Return [x, y] of the center of cell containing provided text 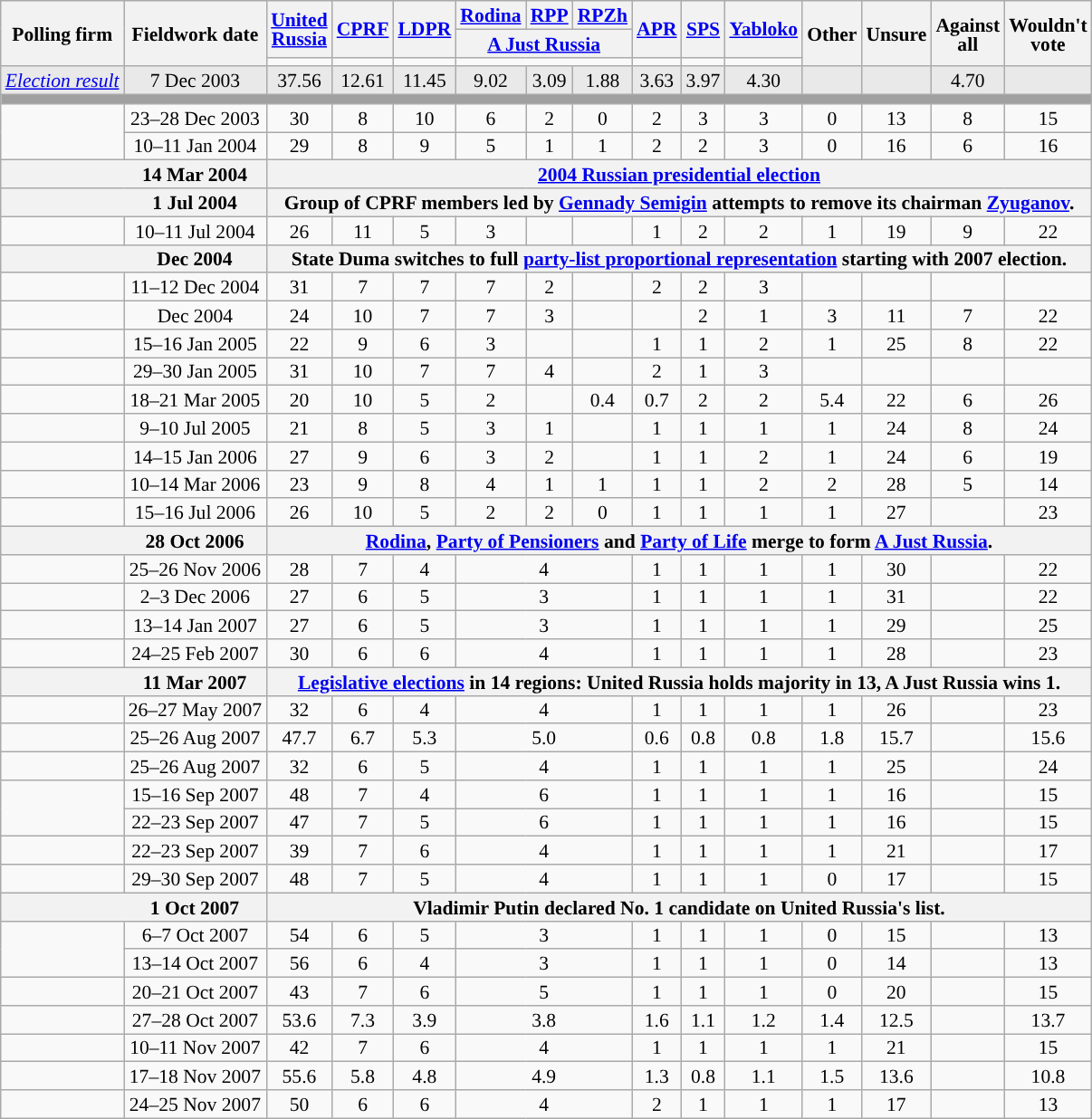
10.8 [1049, 1076]
7 Dec 2003 [196, 81]
5.3 [424, 739]
Polling firm [62, 33]
12.5 [896, 1019]
RPP [550, 14]
39 [299, 851]
1 Jul 2004 [196, 203]
4.70 [967, 81]
Legislative elections in 14 regions: United Russia holds majority in 13, A Just Russia wins 1. [679, 681]
13.6 [896, 1076]
Fieldwork date [196, 33]
5.0 [543, 739]
Againstall [967, 33]
State Duma switches to full party-list proportional representation starting with 2007 election. [679, 259]
10–14 Mar 2006 [196, 483]
Vladimir Putin declared No. 1 candidate on United Russia's list. [679, 907]
13–14 Oct 2007 [196, 963]
Group of CPRF members led by Gennady Semigin attempts to remove its chairman Zyuganov. [679, 203]
3.63 [656, 81]
0.4 [603, 400]
3.9 [424, 1019]
1.88 [603, 81]
7.3 [363, 1019]
LDPR [424, 29]
6.7 [363, 739]
10–11 Jan 2004 [196, 147]
27–28 Oct 2007 [196, 1019]
47 [299, 822]
2–3 Dec 2006 [196, 598]
12.61 [363, 81]
23–28 Dec 2003 [196, 118]
53.6 [299, 1019]
Yabloko [763, 29]
11–12 Dec 2004 [196, 288]
2004 Russian presidential election [679, 174]
5.4 [831, 400]
15.6 [1049, 739]
6–7 Oct 2007 [196, 934]
1.6 [656, 1019]
54 [299, 934]
3.8 [543, 1019]
20–21 Oct 2007 [196, 992]
50 [299, 1105]
28 Oct 2006 [196, 541]
25–26 Nov 2006 [196, 569]
A Just Russia [543, 43]
9–10 Jul 2005 [196, 427]
SPS [704, 29]
CPRF [363, 29]
11.45 [424, 81]
15–16 Jul 2006 [196, 512]
1.2 [763, 1019]
Rodina, Party of Pensioners and Party of Life merge to form A Just Russia. [679, 541]
0.7 [656, 400]
26–27 May 2007 [196, 710]
18–21 Mar 2005 [196, 400]
1.3 [656, 1076]
29–30 Jan 2005 [196, 371]
14 Mar 2004 [196, 174]
56 [299, 963]
1.5 [831, 1076]
15–16 Sep 2007 [196, 795]
UnitedRussia [299, 29]
15.7 [896, 739]
24–25 Nov 2007 [196, 1105]
0.6 [656, 739]
10–11 Nov 2007 [196, 1048]
1 Oct 2007 [196, 907]
Election result [62, 81]
Rodina [491, 14]
APR [656, 29]
55.6 [299, 1076]
11 Mar 2007 [196, 681]
3.97 [704, 81]
13.7 [1049, 1019]
13–14 Jan 2007 [196, 625]
14–15 Jan 2006 [196, 456]
9.02 [491, 81]
29–30 Sep 2007 [196, 878]
47.7 [299, 739]
Wouldn'tvote [1049, 33]
43 [299, 992]
17–18 Nov 2007 [196, 1076]
24–25 Feb 2007 [196, 654]
4.8 [424, 1076]
42 [299, 1048]
10–11 Jul 2004 [196, 230]
4.30 [763, 81]
15–16 Jan 2005 [196, 344]
3.09 [550, 81]
1.4 [831, 1019]
37.56 [299, 81]
Unsure [896, 33]
4.9 [543, 1076]
5.8 [363, 1076]
1.8 [831, 739]
Other [831, 33]
RPZh [603, 14]
